Detect which cell encompasses the target text, then output its [X, Y] center coordinate. 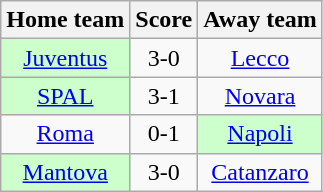
Roma [66, 134]
Juventus [66, 58]
Napoli [260, 134]
Mantova [66, 172]
0-1 [164, 134]
SPAL [66, 96]
Score [164, 20]
Away team [260, 20]
Home team [66, 20]
Catanzaro [260, 172]
3-1 [164, 96]
Novara [260, 96]
Lecco [260, 58]
